Determine the (x, y) coordinate at the center of the cell enclosing the given text.  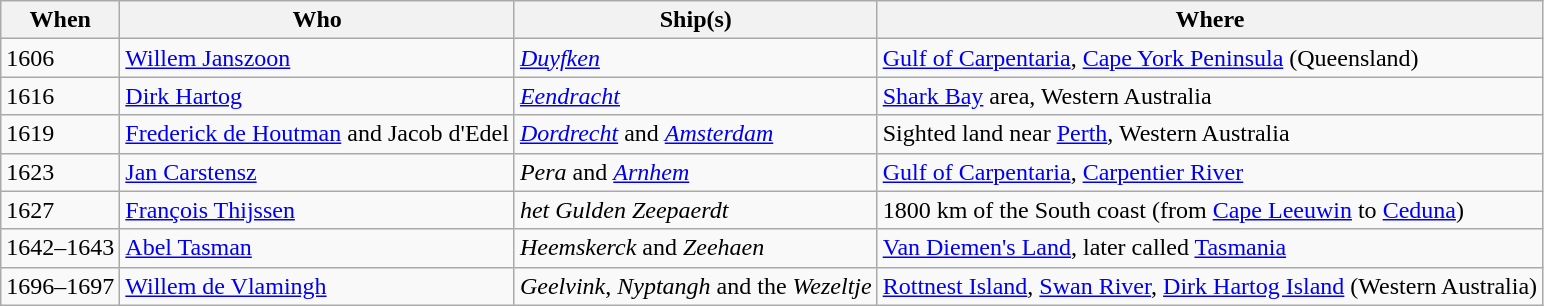
Jan Carstensz (318, 172)
Eendracht (696, 96)
Willem Janszoon (318, 58)
1619 (60, 134)
Ship(s) (696, 20)
Van Diemen's Land, later called Tasmania (1210, 248)
Willem de Vlamingh (318, 286)
Dordrecht and Amsterdam (696, 134)
Duyfken (696, 58)
Shark Bay area, Western Australia (1210, 96)
1800 km of the South coast (from Cape Leeuwin to Ceduna) (1210, 210)
het Gulden Zeepaerdt (696, 210)
1616 (60, 96)
1623 (60, 172)
Where (1210, 20)
When (60, 20)
1627 (60, 210)
Heemskerck and Zeehaen (696, 248)
Gulf of Carpentaria, Cape York Peninsula (Queensland) (1210, 58)
Gulf of Carpentaria, Carpentier River (1210, 172)
Dirk Hartog (318, 96)
Rottnest Island, Swan River, Dirk Hartog Island (Western Australia) (1210, 286)
Sighted land near Perth, Western Australia (1210, 134)
Geelvink, Nyptangh and the Wezeltje (696, 286)
Who (318, 20)
Pera and Arnhem (696, 172)
1696–1697 (60, 286)
1642–1643 (60, 248)
Abel Tasman (318, 248)
Frederick de Houtman and Jacob d'Edel (318, 134)
1606 (60, 58)
François Thijssen (318, 210)
